Return the (x, y) coordinate for the center point of the cell that contains the specified text.  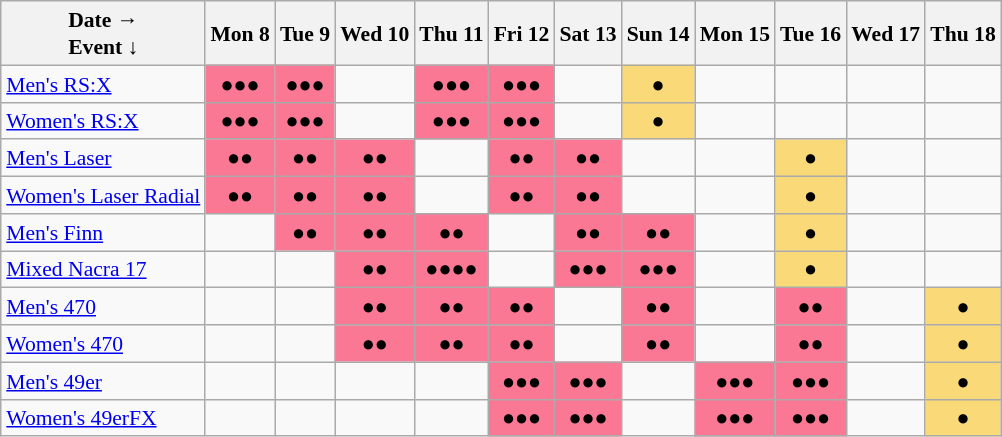
Wed 10 (374, 33)
Fri 12 (522, 33)
Mon 8 (240, 33)
Women's 470 (103, 344)
Men's Laser (103, 158)
Mon 15 (735, 33)
Women's Laser Radial (103, 194)
Thu 11 (451, 33)
Tue 9 (305, 33)
Mixed Nacra 17 (103, 268)
Thu 18 (963, 33)
Women's 49erFX (103, 418)
●●●● (451, 268)
Women's RS:X (103, 120)
Date →Event ↓ (103, 33)
Wed 17 (886, 33)
Men's Finn (103, 232)
Men's RS:X (103, 84)
Sun 14 (658, 33)
Men's 49er (103, 380)
Men's 470 (103, 306)
Tue 16 (810, 33)
Sat 13 (588, 33)
